From the cell containing the given text, extract its center point as [x, y] coordinate. 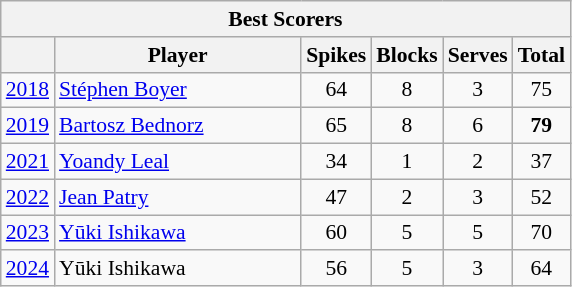
2024 [28, 269]
2018 [28, 90]
56 [336, 269]
Player [178, 55]
Best Scorers [286, 19]
Total [542, 55]
34 [336, 162]
2023 [28, 233]
Bartosz Bednorz [178, 126]
60 [336, 233]
Stéphen Boyer [178, 90]
1 [406, 162]
Jean Patry [178, 197]
Serves [478, 55]
2019 [28, 126]
Blocks [406, 55]
70 [542, 233]
52 [542, 197]
65 [336, 126]
Spikes [336, 55]
6 [478, 126]
75 [542, 90]
47 [336, 197]
Yoandy Leal [178, 162]
2021 [28, 162]
2022 [28, 197]
79 [542, 126]
37 [542, 162]
